Detect which cell encompasses the target text, then output its (x, y) center coordinate. 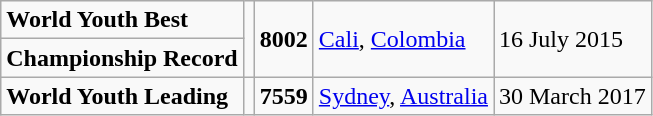
16 July 2015 (573, 39)
World Youth Leading (122, 96)
30 March 2017 (573, 96)
World Youth Best (122, 20)
Sydney, Australia (403, 96)
8002 (284, 39)
Cali, Colombia (403, 39)
7559 (284, 96)
Championship Record (122, 58)
